From the cell containing the given text, extract its center point as [X, Y] coordinate. 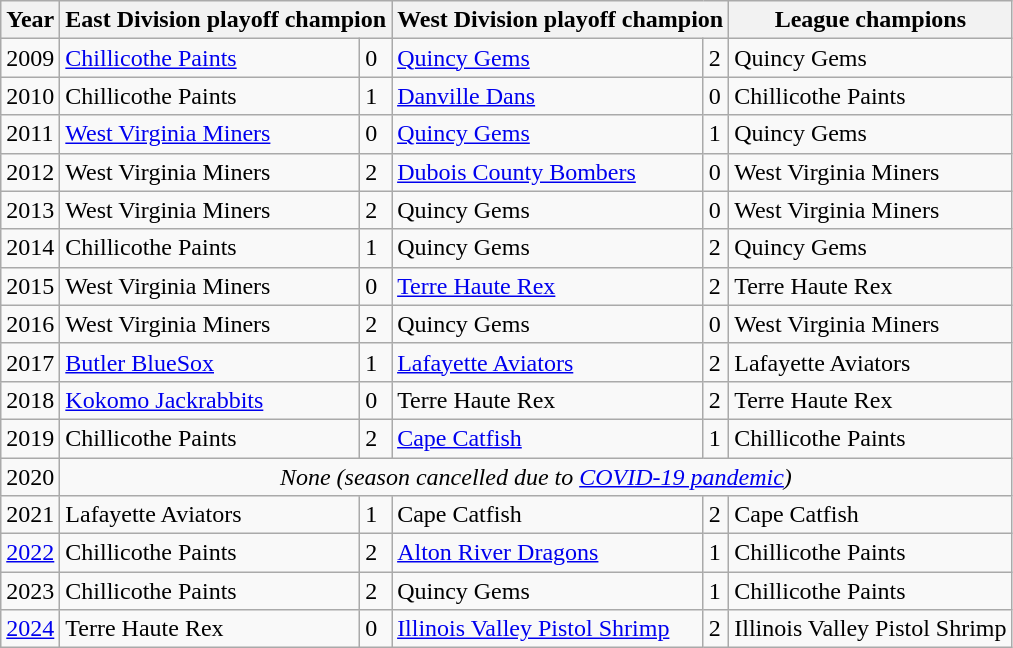
2018 [30, 400]
2013 [30, 210]
Butler BlueSox [210, 362]
East Division playoff champion [226, 20]
2010 [30, 96]
None (season cancelled due to COVID-19 pandemic) [536, 477]
2016 [30, 324]
West Division playoff champion [560, 20]
2017 [30, 362]
Alton River Dragons [548, 553]
Kokomo Jackrabbits [210, 400]
2021 [30, 515]
2011 [30, 134]
2023 [30, 591]
2015 [30, 286]
2009 [30, 58]
2014 [30, 248]
2012 [30, 172]
Dubois County Bombers [548, 172]
Danville Dans [548, 96]
2020 [30, 477]
League champions [870, 20]
2024 [30, 629]
2022 [30, 553]
Year [30, 20]
2019 [30, 438]
